Return (X, Y) of the center of cell containing provided text 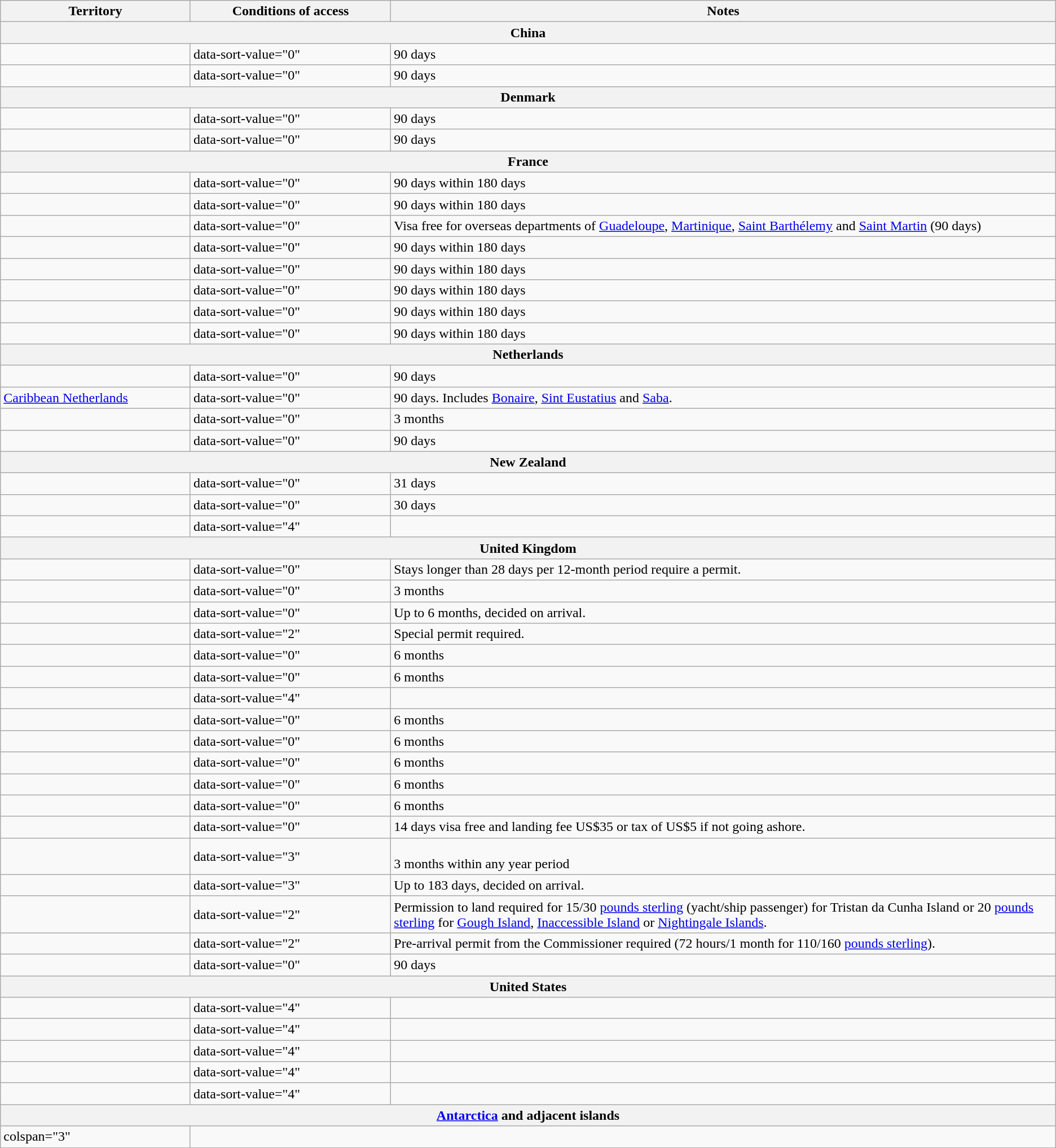
Conditions of access (290, 11)
colspan="3" (96, 1137)
Notes (723, 11)
Visa free for overseas departments of Guadeloupe, Martinique, Saint Barthélemy and Saint Martin (90 days) (723, 226)
Up to 183 days, decided on arrival. (723, 885)
United Kingdom (528, 548)
Antarctica and adjacent islands (528, 1115)
Special permit required. (723, 634)
Territory (96, 11)
3 months within any year period (723, 856)
Pre-arrival permit from the Commissioner required (72 hours/1 month for 110/160 pounds sterling). (723, 943)
90 days. Includes Bonaire, Sint Eustatius and Saba. (723, 398)
14 days visa free and landing fee US$35 or tax of US$5 if not going ashore. (723, 827)
Denmark (528, 97)
France (528, 161)
Stays longer than 28 days per 12-month period require a permit. (723, 569)
31 days (723, 483)
Netherlands (528, 355)
New Zealand (528, 462)
30 days (723, 505)
United States (528, 987)
Caribbean Netherlands (96, 398)
Up to 6 months, decided on arrival. (723, 612)
China (528, 33)
